Determine the (X, Y) coordinate at the center of the cell enclosing the given text.  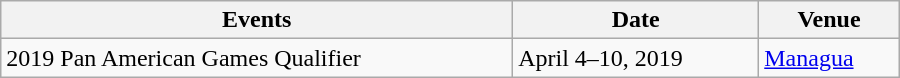
Events (257, 20)
2019 Pan American Games Qualifier (257, 58)
Venue (830, 20)
Managua (830, 58)
April 4–10, 2019 (636, 58)
Date (636, 20)
